Pinpoint the cell where the given text exists, returning its [X, Y] midpoint coordinate. 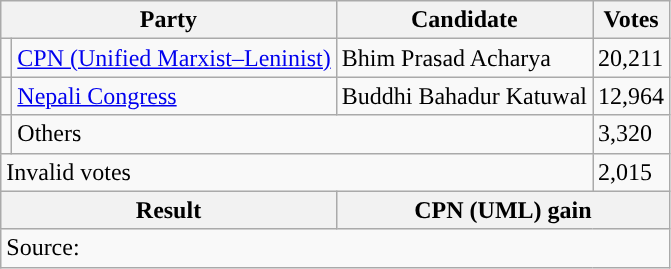
Buddhi Bahadur Katuwal [464, 96]
Invalid votes [297, 172]
Others [302, 134]
20,211 [632, 58]
Candidate [464, 20]
Result [168, 210]
12,964 [632, 96]
Source: [336, 248]
3,320 [632, 134]
CPN (Unified Marxist–Leninist) [174, 58]
2,015 [632, 172]
Votes [632, 20]
Nepali Congress [174, 96]
Bhim Prasad Acharya [464, 58]
CPN (UML) gain [502, 210]
Party [168, 20]
